From the cell containing the given text, extract its center point as (x, y) coordinate. 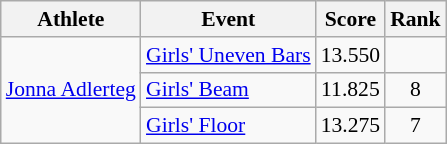
Girls' Uneven Bars (228, 55)
Event (228, 19)
8 (416, 90)
Girls' Beam (228, 90)
Jonna Adlerteg (71, 90)
Score (350, 19)
13.275 (350, 126)
Girls' Floor (228, 126)
13.550 (350, 55)
Athlete (71, 19)
11.825 (350, 90)
7 (416, 126)
Rank (416, 19)
